Find where the given text appears and provide that cell's center as [x, y] coordinate. 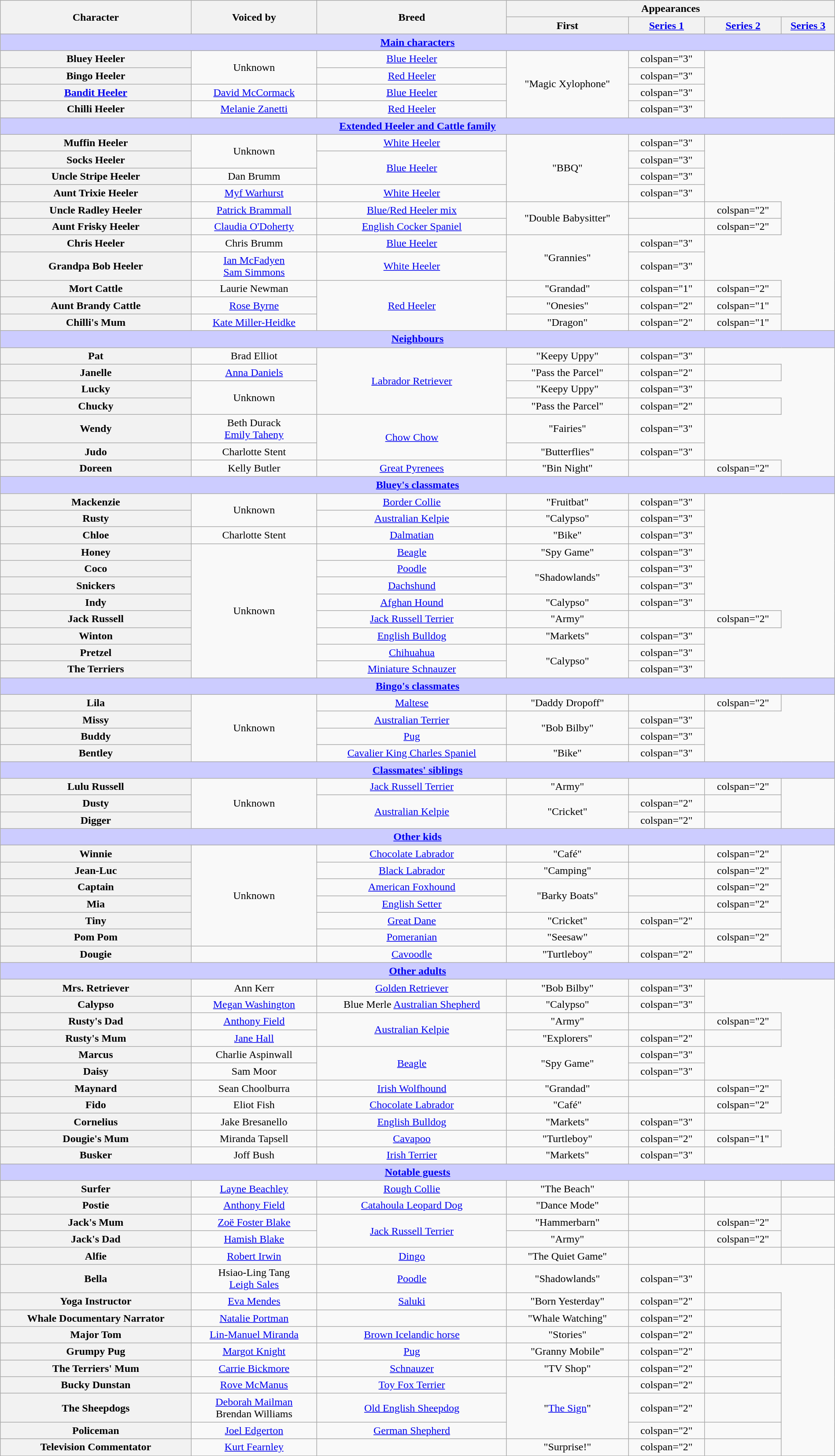
"Born Yesterday" [567, 1301]
Pretzel [96, 652]
Jack's Dad [96, 1239]
Dingo [412, 1256]
Kate Miller-Heidke [254, 322]
Ian McFadyenSam Simmons [254, 266]
Whale Documentary Narrator [96, 1318]
Irish Terrier [412, 1155]
Honey [96, 552]
Bingo's classmates [417, 686]
Indy [96, 602]
Great Dane [412, 921]
Television Commentator [96, 1447]
Tiny [96, 921]
Rusty's Dad [96, 1021]
Breed [412, 17]
Cornelius [96, 1122]
Uncle Stripe Heeler [96, 176]
Dachshund [412, 586]
Policeman [96, 1430]
Bingo Heeler [96, 76]
David McCormack [254, 92]
Margot Knight [254, 1352]
"Stories" [567, 1335]
Marcus [96, 1055]
Neighbours [417, 339]
Afghan Hound [412, 602]
"Hammerbarn" [567, 1222]
Pom Pom [96, 937]
Zoë Foster Blake [254, 1222]
Lucky [96, 389]
Schnauzer [412, 1368]
"Double Babysitter" [567, 218]
"BBQ" [567, 168]
Winton [96, 636]
Major Tom [96, 1335]
Character [96, 17]
Rose Byrne [254, 306]
"Dragon" [567, 322]
Mrs. Retriever [96, 988]
"Surprise!" [567, 1447]
Other kids [417, 837]
Chris Brumm [254, 243]
Maynard [96, 1088]
Lulu Russell [96, 787]
Toy Fox Terrier [412, 1385]
Lila [96, 703]
Patrick Brammall [254, 210]
Chloe [96, 535]
The Sheepdogs [96, 1408]
Bentley [96, 753]
Melanie Zanetti [254, 109]
"Fruitbat" [567, 501]
Rough Collie [412, 1189]
Cavoodle [412, 954]
English Setter [412, 904]
Old English Sheepdog [412, 1408]
Voiced by [254, 17]
Charlie Aspinwall [254, 1055]
Joel Edgerton [254, 1430]
Miniature Schnauzer [412, 669]
Saluki [412, 1301]
Bluey Heeler [96, 59]
Mackenzie [96, 501]
Jean-Luc [96, 870]
Other adults [417, 971]
Blue Merle Australian Shepherd [412, 1004]
Dougie [96, 954]
Appearances [670, 9]
Jack Russell [96, 619]
Australian Terrier [412, 719]
"Barky Boats" [567, 896]
Janelle [96, 372]
The Terriers' Mum [96, 1368]
Postie [96, 1205]
"Butterflies" [567, 451]
Jack's Mum [96, 1222]
Rusty's Mum [96, 1038]
German Shepherd [412, 1430]
Eva Mendes [254, 1301]
Doreen [96, 468]
Coco [96, 569]
Mia [96, 904]
Fido [96, 1105]
Pomeranian [412, 937]
Kurt Fearnley [254, 1447]
Aunt Brandy Cattle [96, 306]
"The Sign" [567, 1408]
Alfie [96, 1256]
Cavapoo [412, 1139]
Joff Bush [254, 1155]
Mort Cattle [96, 289]
Yoga Instructor [96, 1301]
Miranda Tapsell [254, 1139]
Brad Elliot [254, 356]
Lin-Manuel Miranda [254, 1335]
Captain [96, 887]
Border Collie [412, 501]
Bucky Dunstan [96, 1385]
Ann Kerr [254, 988]
"Granny Mobile" [567, 1352]
Brown Icelandic horse [412, 1335]
Digger [96, 820]
"Whale Watching" [567, 1318]
Wendy [96, 429]
Maltese [412, 703]
Dalmatian [412, 535]
Bluey's classmates [417, 485]
Dan Brumm [254, 176]
Labrador Retriever [412, 381]
Blue/Red Heeler mix [412, 210]
Notable guests [417, 1172]
Missy [96, 719]
Golden Retriever [412, 988]
Main characters [417, 42]
Pat [96, 356]
"Onesies" [567, 306]
Robert Irwin [254, 1256]
Grandpa Bob Heeler [96, 266]
"TV Shop" [567, 1368]
Beth DurackEmily Taheny [254, 429]
"Dance Mode" [567, 1205]
Classmates' siblings [417, 770]
Layne Beachley [254, 1189]
Aunt Trixie Heeler [96, 193]
English Cocker Spaniel [412, 227]
Anna Daniels [254, 372]
Hamish Blake [254, 1239]
Sean Choolburra [254, 1088]
Jane Hall [254, 1038]
Dusty [96, 804]
Cavalier King Charles Spaniel [412, 753]
Winnie [96, 854]
Series 2 [743, 26]
Eliot Fish [254, 1105]
"Fairies" [567, 429]
Chilli's Mum [96, 322]
Great Pyrenees [412, 468]
"Grannies" [567, 258]
Black Labrador [412, 870]
"Explorers" [567, 1038]
"The Quiet Game" [567, 1256]
The Terriers [96, 669]
Chow Chow [412, 437]
Series 1 [667, 26]
Natalie Portman [254, 1318]
Laurie Newman [254, 289]
Buddy [96, 736]
Socks Heeler [96, 159]
Surfer [96, 1189]
Jake Bresanello [254, 1122]
Rove McManus [254, 1385]
Daisy [96, 1072]
"Bin Night" [567, 468]
Hsiao-Ling TangLeigh Sales [254, 1279]
Rusty [96, 519]
Calypso [96, 1004]
Catahoula Leopard Dog [412, 1205]
Grumpy Pug [96, 1352]
Deborah MailmanBrendan Williams [254, 1408]
Sam Moor [254, 1072]
"Daddy Dropoff" [567, 703]
Bandit Heeler [96, 92]
American Foxhound [412, 887]
Myf Warhurst [254, 193]
"Seesaw" [567, 937]
Judo [96, 451]
Megan Washington [254, 1004]
"The Beach" [567, 1189]
"Magic Xylophone" [567, 84]
Chihuahua [412, 652]
Chucky [96, 406]
Irish Wolfhound [412, 1088]
"Camping" [567, 870]
First [567, 26]
Chilli Heeler [96, 109]
Series 3 [808, 26]
Chris Heeler [96, 243]
Aunt Frisky Heeler [96, 227]
Snickers [96, 586]
Extended Heeler and Cattle family [417, 126]
Carrie Bickmore [254, 1368]
Busker [96, 1155]
Kelly Butler [254, 468]
Bella [96, 1279]
Muffin Heeler [96, 143]
Claudia O'Doherty [254, 227]
Dougie's Mum [96, 1139]
Uncle Radley Heeler [96, 210]
